Identify which cell holds the provided text, then report its (X, Y) central coordinate. 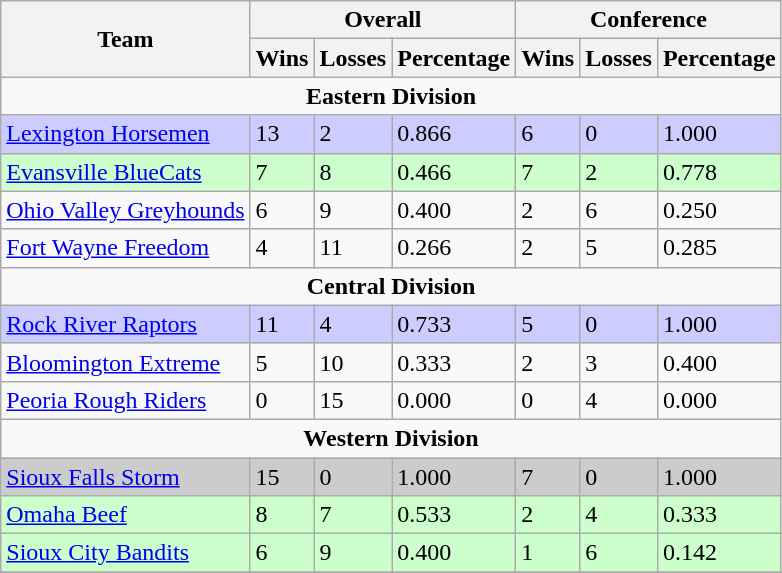
0.866 (454, 134)
Eastern Division (391, 96)
Ohio Valley Greyhounds (126, 210)
Overall (383, 20)
13 (282, 134)
0.266 (454, 248)
0.733 (454, 324)
Fort Wayne Freedom (126, 248)
Conference (649, 20)
Western Division (391, 438)
0.250 (719, 210)
Lexington Horsemen (126, 134)
0.466 (454, 172)
Team (126, 39)
Rock River Raptors (126, 324)
Peoria Rough Riders (126, 400)
0.533 (454, 515)
1 (548, 553)
0.285 (719, 248)
0.778 (719, 172)
Sioux Falls Storm (126, 477)
Bloomington Extreme (126, 362)
0.142 (719, 553)
10 (353, 362)
Sioux City Bandits (126, 553)
Evansville BlueCats (126, 172)
Central Division (391, 286)
3 (619, 362)
Omaha Beef (126, 515)
